Output the (x, y) coordinate of the center of the cell containing the given text.  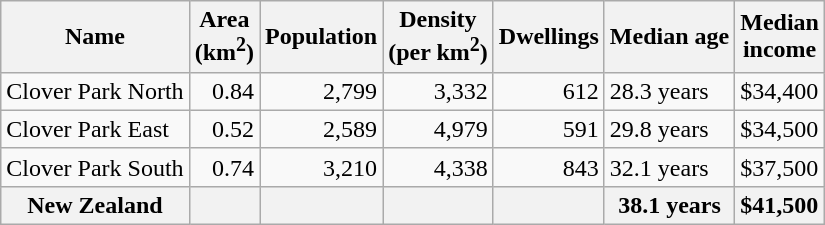
38.1 years (669, 205)
Dwellings (548, 37)
Medianincome (780, 37)
2,589 (322, 129)
Name (95, 37)
29.8 years (669, 129)
Population (322, 37)
591 (548, 129)
$37,500 (780, 167)
4,979 (438, 129)
0.52 (224, 129)
$41,500 (780, 205)
$34,500 (780, 129)
$34,400 (780, 91)
Clover Park East (95, 129)
0.74 (224, 167)
Clover Park North (95, 91)
Median age (669, 37)
2,799 (322, 91)
0.84 (224, 91)
32.1 years (669, 167)
612 (548, 91)
Clover Park South (95, 167)
28.3 years (669, 91)
4,338 (438, 167)
New Zealand (95, 205)
Density(per km2) (438, 37)
Area(km2) (224, 37)
3,210 (322, 167)
843 (548, 167)
3,332 (438, 91)
